Extract the (x, y) coordinate from the center of the cell holding the provided text.  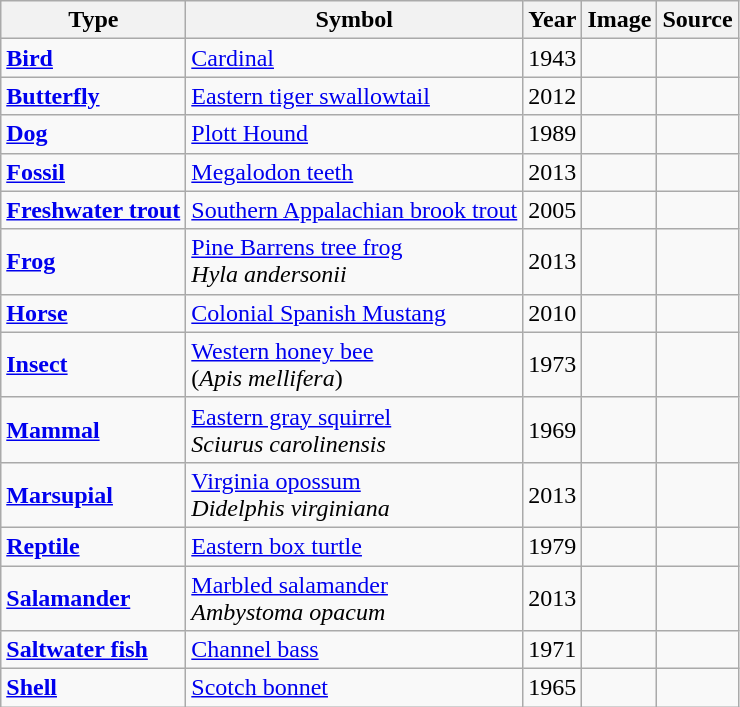
Image (620, 20)
Colonial Spanish Mustang (354, 313)
Pine Barrens tree frogHyla andersonii (354, 262)
Freshwater trout (94, 210)
Mammal (94, 430)
2012 (552, 96)
Marbled salamanderAmbystoma opacum (354, 598)
Frog (94, 262)
Cardinal (354, 58)
Butterfly (94, 96)
Source (698, 20)
Channel bass (354, 650)
Insect (94, 364)
Type (94, 20)
Shell (94, 688)
Fossil (94, 172)
1973 (552, 364)
1979 (552, 546)
1943 (552, 58)
1971 (552, 650)
1969 (552, 430)
Scotch bonnet (354, 688)
2010 (552, 313)
Eastern box turtle (354, 546)
Salamander (94, 598)
1989 (552, 134)
Marsupial (94, 494)
Plott Hound (354, 134)
Eastern tiger swallowtail (354, 96)
1965 (552, 688)
Western honey bee(Apis mellifera) (354, 364)
Bird (94, 58)
Dog (94, 134)
Year (552, 20)
Symbol (354, 20)
Reptile (94, 546)
2005 (552, 210)
Saltwater fish (94, 650)
Southern Appalachian brook trout (354, 210)
Horse (94, 313)
Virginia opossumDidelphis virginiana (354, 494)
Megalodon teeth (354, 172)
Eastern gray squirrel Sciurus carolinensis (354, 430)
